Search for the cell housing the specified text and yield its (X, Y) center coordinate. 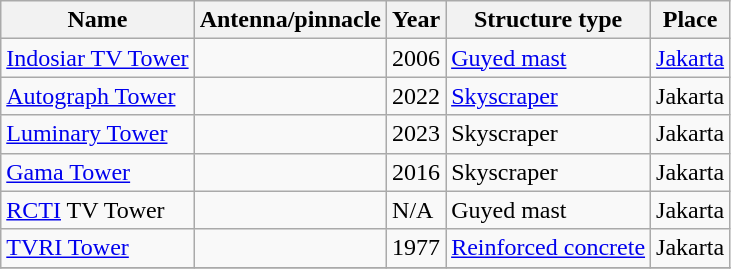
Year (416, 20)
Luminary Tower (98, 134)
2006 (416, 58)
RCTI TV Tower (98, 210)
2022 (416, 96)
2023 (416, 134)
N/A (416, 210)
Gama Tower (98, 172)
Antenna/pinnacle (290, 20)
Reinforced concrete (548, 248)
Place (690, 20)
Structure type (548, 20)
Indosiar TV Tower (98, 58)
2016 (416, 172)
Autograph Tower (98, 96)
1977 (416, 248)
TVRI Tower (98, 248)
Name (98, 20)
